Extract the (x, y) coordinate from the center of the cell holding the provided text.  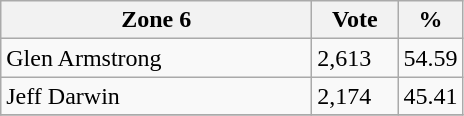
Jeff Darwin (156, 96)
54.59 (430, 58)
2,174 (355, 96)
45.41 (430, 96)
2,613 (355, 58)
Vote (355, 20)
Glen Armstrong (156, 58)
% (430, 20)
Zone 6 (156, 20)
